Find where the given text appears and provide that cell's center as (x, y) coordinate. 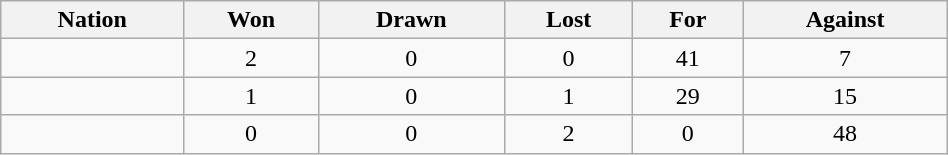
29 (688, 96)
For (688, 20)
Nation (92, 20)
7 (845, 58)
Won (252, 20)
Drawn (411, 20)
Against (845, 20)
41 (688, 58)
48 (845, 134)
15 (845, 96)
Lost (568, 20)
